Locate the cell with the specified text and output its [x, y] center coordinate. 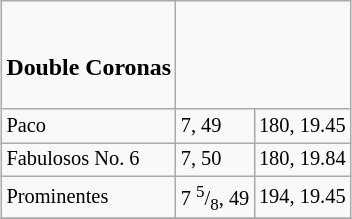
7, 50 [215, 159]
180, 19.84 [302, 159]
Paco [89, 126]
Prominentes [89, 197]
Double Coronas [89, 54]
180, 19.45 [302, 126]
194, 19.45 [302, 197]
7 5/8, 49 [215, 197]
Fabulosos No. 6 [89, 159]
7, 49 [215, 126]
